For the text-containing cell, return its midpoint in (X, Y) coordinate format. 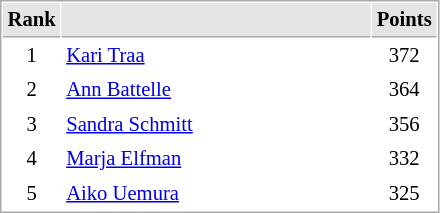
332 (404, 158)
5 (32, 194)
Rank (32, 20)
2 (32, 90)
325 (404, 194)
Aiko Uemura (216, 194)
372 (404, 56)
1 (32, 56)
Kari Traa (216, 56)
4 (32, 158)
Marja Elfman (216, 158)
3 (32, 124)
Ann Battelle (216, 90)
Points (404, 20)
356 (404, 124)
364 (404, 90)
Sandra Schmitt (216, 124)
